Determine the [x, y] coordinate at the center of the cell enclosing the given text.  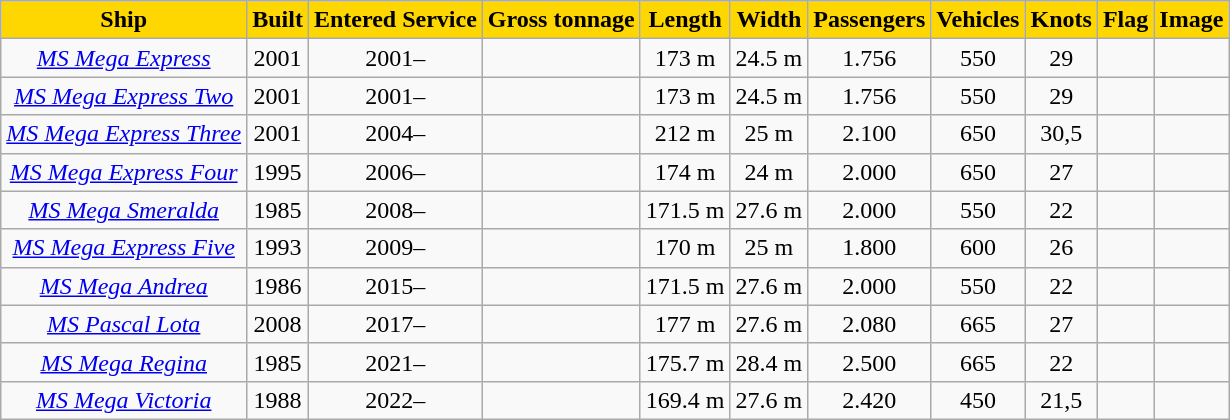
Entered Service [395, 20]
175.7 m [685, 362]
177 m [685, 324]
Passengers [870, 20]
2008– [395, 210]
30,5 [1061, 134]
2008 [278, 324]
MS Mega Andrea [124, 286]
Vehicles [978, 20]
Length [685, 20]
2009– [395, 248]
2022– [395, 400]
1.800 [870, 248]
2017– [395, 324]
Built [278, 20]
MS Mega Smeralda [124, 210]
2004– [395, 134]
169.4 m [685, 400]
26 [1061, 248]
Width [769, 20]
MS Mega Victoria [124, 400]
170 m [685, 248]
MS Pascal Lota [124, 324]
24 m [769, 172]
1995 [278, 172]
MS Mega Express Five [124, 248]
2021– [395, 362]
Image [1192, 20]
MS Mega Regina [124, 362]
MS Mega Express Four [124, 172]
1993 [278, 248]
Flag [1125, 20]
174 m [685, 172]
MS Mega Express Three [124, 134]
2.080 [870, 324]
1986 [278, 286]
2015– [395, 286]
Knots [1061, 20]
28.4 m [769, 362]
600 [978, 248]
2.500 [870, 362]
2.420 [870, 400]
MS Mega Express [124, 58]
212 m [685, 134]
MS Mega Express Two [124, 96]
450 [978, 400]
21,5 [1061, 400]
Ship [124, 20]
Gross tonnage [561, 20]
2.100 [870, 134]
2006– [395, 172]
1988 [278, 400]
